Return the [x, y] coordinate for the center point of the cell that contains the specified text.  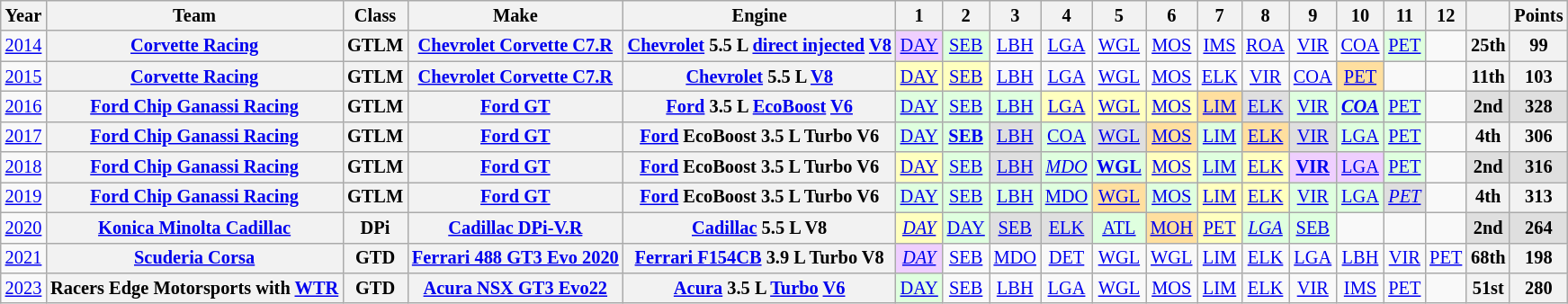
ROA [1265, 46]
Team [194, 15]
11 [1404, 15]
ATL [1119, 228]
Cadillac DPi-V.R [515, 228]
Acura 3.5 L Turbo V6 [759, 288]
4 [1067, 15]
Cadillac 5.5 L V8 [759, 228]
313 [1538, 197]
51st [1488, 288]
Acura NSX GT3 Evo22 [515, 288]
5 [1119, 15]
10 [1360, 15]
2021 [23, 258]
8 [1265, 15]
3 [1015, 15]
99 [1538, 46]
280 [1538, 288]
Chevrolet 5.5 L direct injected V8 [759, 46]
Konica Minolta Cadillac [194, 228]
2018 [23, 167]
198 [1538, 258]
MOH [1171, 228]
Points [1538, 15]
DET [1067, 258]
2017 [23, 137]
2014 [23, 46]
68th [1488, 258]
316 [1538, 167]
1 [919, 15]
2023 [23, 288]
Chevrolet 5.5 L V8 [759, 76]
2020 [23, 228]
2019 [23, 197]
Class [375, 15]
25th [1488, 46]
6 [1171, 15]
2015 [23, 76]
Engine [759, 15]
Racers Edge Motorsports with WTR [194, 288]
7 [1220, 15]
9 [1313, 15]
264 [1538, 228]
2 [966, 15]
Ferrari F154CB 3.9 L Turbo V8 [759, 258]
11th [1488, 76]
12 [1446, 15]
DPi [375, 228]
103 [1538, 76]
2016 [23, 106]
Scuderia Corsa [194, 258]
Make [515, 15]
306 [1538, 137]
Ford 3.5 L EcoBoost V6 [759, 106]
Ferrari 488 GT3 Evo 2020 [515, 258]
Year [23, 15]
328 [1538, 106]
